Extract the [x, y] coordinate from the center of the cell holding the provided text.  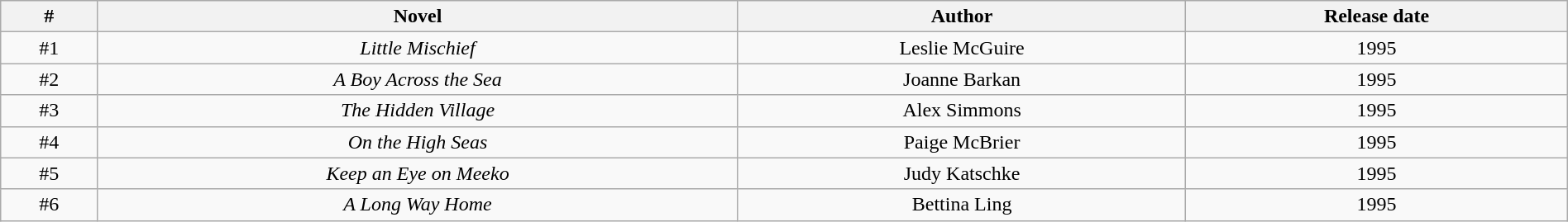
Keep an Eye on Meeko [418, 173]
A Long Way Home [418, 205]
#3 [50, 111]
#5 [50, 173]
Release date [1376, 17]
Novel [418, 17]
Little Mischief [418, 48]
Joanne Barkan [961, 79]
Leslie McGuire [961, 48]
#1 [50, 48]
A Boy Across the Sea [418, 79]
#2 [50, 79]
#4 [50, 142]
#6 [50, 205]
On the High Seas [418, 142]
Alex Simmons [961, 111]
Judy Katschke [961, 173]
Bettina Ling [961, 205]
# [50, 17]
Paige McBrier [961, 142]
Author [961, 17]
The Hidden Village [418, 111]
